Return the (X, Y) coordinate for the center point of the cell that contains the specified text.  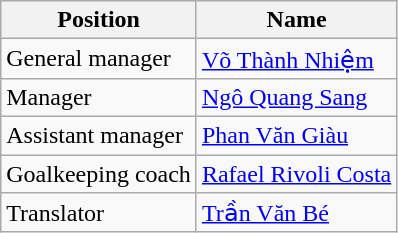
General manager (99, 59)
Trần Văn Bé (296, 213)
Ngô Quang Sang (296, 97)
Translator (99, 213)
Rafael Rivoli Costa (296, 173)
Võ Thành Nhiệm (296, 59)
Name (296, 20)
Assistant manager (99, 135)
Phan Văn Giàu (296, 135)
Manager (99, 97)
Position (99, 20)
Goalkeeping coach (99, 173)
